Return the [X, Y] coordinate for the center point of the cell that contains the specified text.  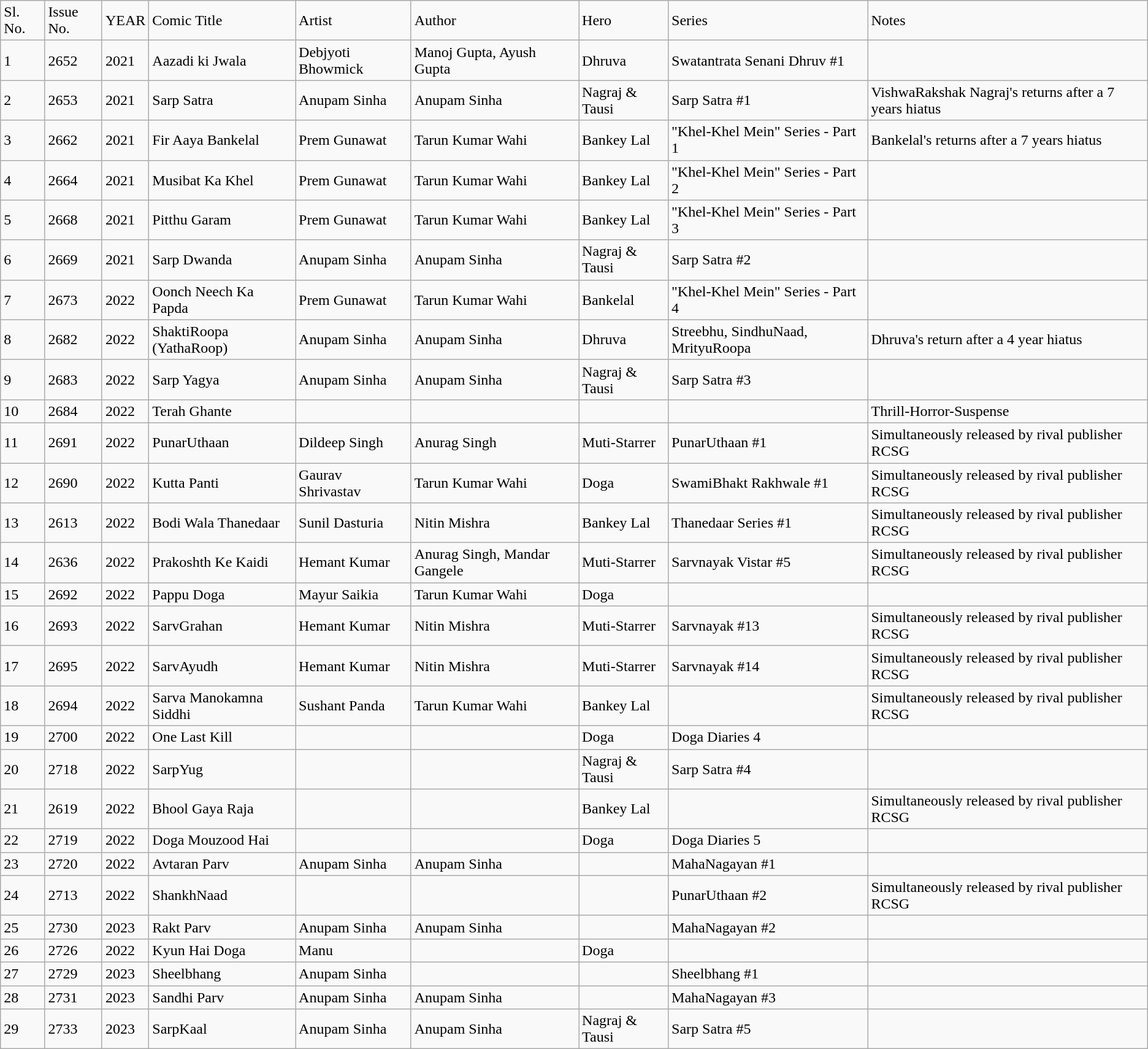
29 [23, 1029]
"Khel-Khel Mein" Series - Part 3 [768, 220]
23 [23, 864]
Bhool Gaya Raja [222, 809]
SarvGrahan [222, 626]
Dildeep Singh [353, 443]
2713 [74, 896]
4 [23, 180]
Debjyoti Bhowmick [353, 60]
2683 [74, 379]
2693 [74, 626]
Dhruva's return after a 4 year hiatus [1008, 340]
Doga Mouzood Hai [222, 840]
Manoj Gupta, Ayush Gupta [494, 60]
"Khel-Khel Mein" Series - Part 1 [768, 140]
10 [23, 411]
2653 [74, 101]
Terah Ghante [222, 411]
Comic Title [222, 21]
3 [23, 140]
Mayur Saikia [353, 594]
2719 [74, 840]
Musibat Ka Khel [222, 180]
SwamiBhakt Rakhwale #1 [768, 482]
2682 [74, 340]
VishwaRakshak Nagraj's returns after a 7 years hiatus [1008, 101]
Artist [353, 21]
Avtaran Parv [222, 864]
24 [23, 896]
Aazadi ki Jwala [222, 60]
13 [23, 523]
28 [23, 997]
17 [23, 666]
Author [494, 21]
2720 [74, 864]
2731 [74, 997]
Issue No. [74, 21]
Series [768, 21]
Kyun Hai Doga [222, 950]
Bankelal [624, 299]
2619 [74, 809]
14 [23, 563]
SarpKaal [222, 1029]
Anurag Singh, Mandar Gangele [494, 563]
YEAR [125, 21]
2690 [74, 482]
SarvAyudh [222, 666]
ShaktiRoopa (YathaRoop) [222, 340]
2691 [74, 443]
Sarp Satra #4 [768, 769]
26 [23, 950]
2 [23, 101]
"Khel-Khel Mein" Series - Part 4 [768, 299]
5 [23, 220]
2730 [74, 927]
6 [23, 260]
Sarp Satra #5 [768, 1029]
2726 [74, 950]
ShankhNaad [222, 896]
2684 [74, 411]
9 [23, 379]
2718 [74, 769]
2692 [74, 594]
SarpYug [222, 769]
2668 [74, 220]
2636 [74, 563]
Sarp Satra #1 [768, 101]
Oonch Neech Ka Papda [222, 299]
18 [23, 705]
19 [23, 737]
PunarUthaan #2 [768, 896]
2662 [74, 140]
MahaNagayan #3 [768, 997]
MahaNagayan #2 [768, 927]
Sarp Satra #3 [768, 379]
MahaNagayan #1 [768, 864]
7 [23, 299]
Thanedaar Series #1 [768, 523]
12 [23, 482]
Bodi Wala Thanedaar [222, 523]
Hero [624, 21]
1 [23, 60]
Sl. No. [23, 21]
2664 [74, 180]
"Khel-Khel Mein" Series - Part 2 [768, 180]
Doga Diaries 4 [768, 737]
20 [23, 769]
Sarvnayak #14 [768, 666]
Streebhu, SindhuNaad, MrityuRoopa [768, 340]
Sarvnayak Vistar #5 [768, 563]
15 [23, 594]
Sarvnayak #13 [768, 626]
2669 [74, 260]
Notes [1008, 21]
27 [23, 974]
8 [23, 340]
25 [23, 927]
Manu [353, 950]
16 [23, 626]
Gaurav Shrivastav [353, 482]
Bankelal's returns after a 7 years hiatus [1008, 140]
PunarUthaan #1 [768, 443]
Sushant Panda [353, 705]
2733 [74, 1029]
One Last Kill [222, 737]
Swatantrata Senani Dhruv #1 [768, 60]
Prakoshth Ke Kaidi [222, 563]
Doga Diaries 5 [768, 840]
Sheelbhang #1 [768, 974]
Sarp Yagya [222, 379]
2652 [74, 60]
Thrill-Horror-Suspense [1008, 411]
2694 [74, 705]
Kutta Panti [222, 482]
Rakt Parv [222, 927]
21 [23, 809]
Pitthu Garam [222, 220]
2613 [74, 523]
Sarp Satra [222, 101]
Fir Aaya Bankelal [222, 140]
Pappu Doga [222, 594]
2729 [74, 974]
2673 [74, 299]
11 [23, 443]
Sarva Manokamna Siddhi [222, 705]
2700 [74, 737]
22 [23, 840]
2695 [74, 666]
Sarp Satra #2 [768, 260]
Sarp Dwanda [222, 260]
Sandhi Parv [222, 997]
PunarUthaan [222, 443]
Sunil Dasturia [353, 523]
Anurag Singh [494, 443]
Sheelbhang [222, 974]
